Identify which cell holds the provided text, then report its [x, y] central coordinate. 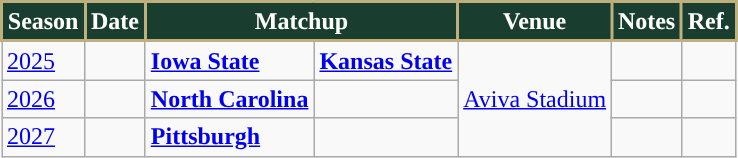
North Carolina [230, 99]
2026 [44, 99]
Season [44, 22]
Notes [647, 22]
Matchup [301, 22]
Iowa State [230, 60]
2027 [44, 137]
Pittsburgh [230, 137]
Aviva Stadium [535, 98]
Date [116, 22]
Kansas State [386, 60]
Ref. [708, 22]
2025 [44, 60]
Venue [535, 22]
